Identify which cell holds the provided text, then report its (x, y) central coordinate. 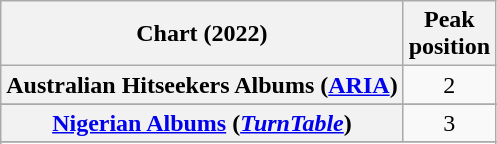
3 (449, 123)
Chart (2022) (202, 34)
Nigerian Albums (TurnTable) (202, 123)
Australian Hitseekers Albums (ARIA) (202, 85)
2 (449, 85)
Peakposition (449, 34)
